Find where the given text appears and provide that cell's center as [x, y] coordinate. 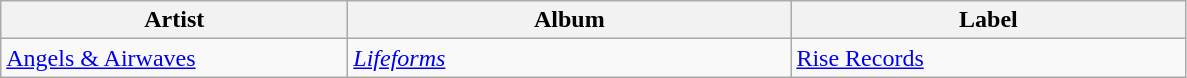
Artist [174, 20]
Album [570, 20]
Angels & Airwaves [174, 58]
Lifeforms [570, 58]
Label [988, 20]
Rise Records [988, 58]
